Locate the cell with the specified text and output its (X, Y) center coordinate. 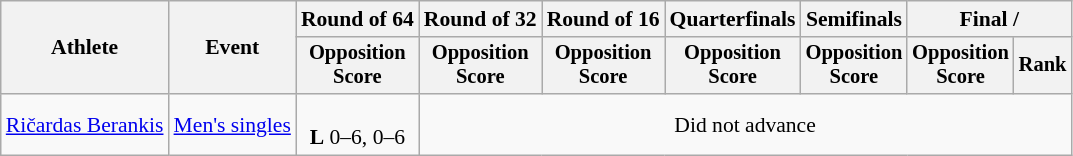
Rank (1043, 66)
Semifinals (854, 19)
Athlete (85, 48)
Event (232, 48)
Ričardas Berankis (85, 124)
Round of 32 (480, 19)
L 0–6, 0–6 (358, 124)
Quarterfinals (733, 19)
Men's singles (232, 124)
Final / (989, 19)
Round of 64 (358, 19)
Did not advance (746, 124)
Round of 16 (604, 19)
